Return [X, Y] of the center of cell containing provided text 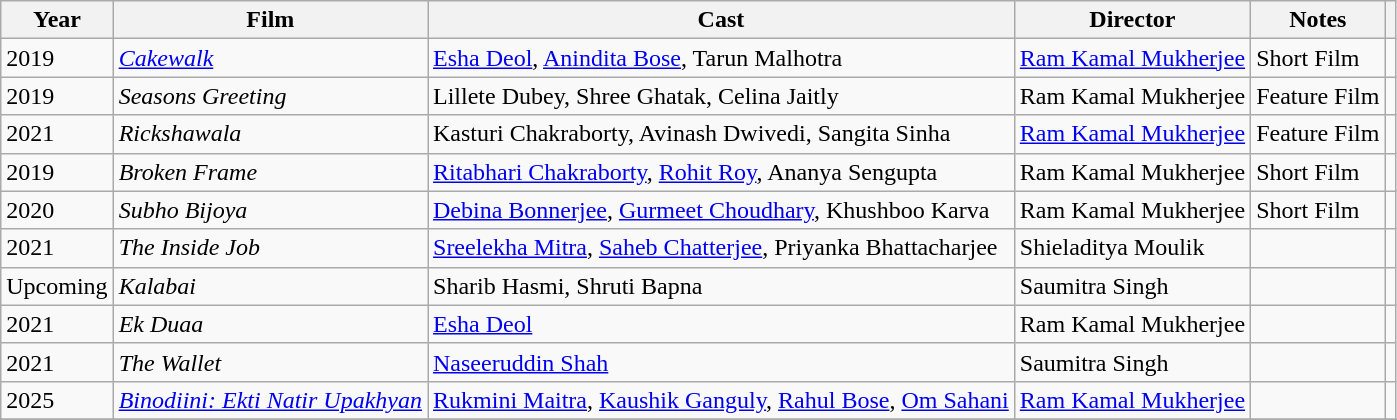
Debina Bonnerjee, Gurmeet Choudhary, Khushboo Karva [722, 210]
Notes [1318, 20]
The Inside Job [270, 248]
Rukmini Maitra, Kaushik Ganguly, Rahul Bose, Om Sahani [722, 400]
Subho Bijoya [270, 210]
Broken Frame [270, 172]
Esha Deol [722, 324]
2020 [57, 210]
Rickshawala [270, 134]
Upcoming [57, 286]
Sreelekha Mitra, Saheb Chatterjee, Priyanka Bhattacharjee [722, 248]
Esha Deol, Anindita Bose, Tarun Malhotra [722, 58]
Director [1132, 20]
The Wallet [270, 362]
Naseeruddin Shah [722, 362]
Sharib Hasmi, Shruti Bapna [722, 286]
Seasons Greeting [270, 96]
Ritabhari Chakraborty, Rohit Roy, Ananya Sengupta [722, 172]
2025 [57, 400]
Lillete Dubey, Shree Ghatak, Celina Jaitly [722, 96]
Shieladitya Moulik [1132, 248]
Year [57, 20]
Binodiini: Ekti Natir Upakhyan [270, 400]
Cast [722, 20]
Film [270, 20]
Kasturi Chakraborty, Avinash Dwivedi, Sangita Sinha [722, 134]
Cakewalk [270, 58]
Ek Duaa [270, 324]
Kalabai [270, 286]
